Search for the cell housing the specified text and yield its (X, Y) center coordinate. 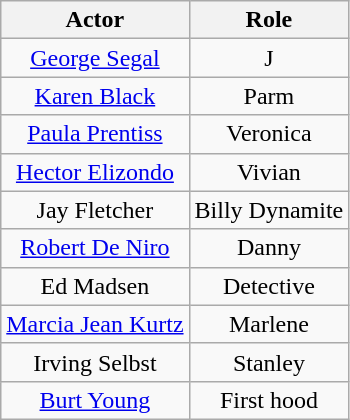
Stanley (269, 362)
Robert De Niro (95, 248)
Vivian (269, 172)
Marcia Jean Kurtz (95, 324)
Danny (269, 248)
Ed Madsen (95, 286)
Parm (269, 96)
Hector Elizondo (95, 172)
Burt Young (95, 400)
Role (269, 20)
Irving Selbst (95, 362)
Paula Prentiss (95, 134)
Actor (95, 20)
First hood (269, 400)
George Segal (95, 58)
Jay Fletcher (95, 210)
Karen Black (95, 96)
Billy Dynamite (269, 210)
J (269, 58)
Detective (269, 286)
Marlene (269, 324)
Veronica (269, 134)
